Identify which cell holds the provided text, then report its [X, Y] central coordinate. 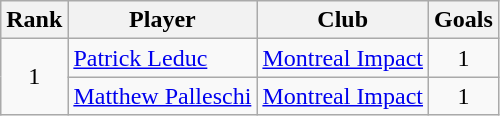
Rank [34, 20]
Club [343, 20]
Goals [464, 20]
Matthew Palleschi [162, 96]
Patrick Leduc [162, 58]
Player [162, 20]
